Pinpoint the cell where the given text exists, returning its [x, y] midpoint coordinate. 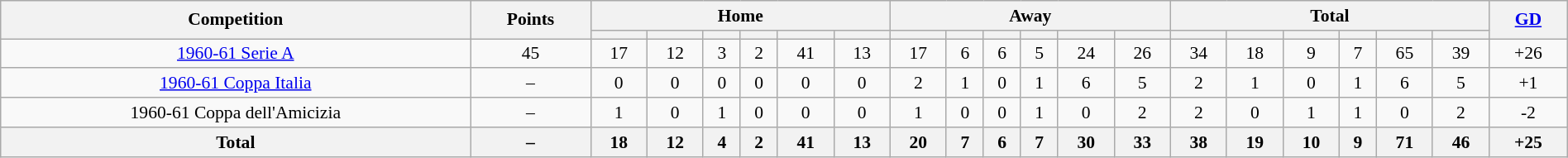
38 [1198, 141]
33 [1142, 141]
Away [1030, 16]
1960-61 Serie A [236, 53]
Points [531, 20]
+25 [1528, 141]
30 [1086, 141]
71 [1404, 141]
1960-61 Coppa dell'Amicizia [236, 113]
-2 [1528, 113]
19 [1255, 141]
26 [1142, 53]
65 [1404, 53]
34 [1198, 53]
Competition [236, 20]
39 [1460, 53]
24 [1086, 53]
+26 [1528, 53]
Home [740, 16]
46 [1460, 141]
20 [918, 141]
1960-61 Coppa Italia [236, 83]
10 [1311, 141]
4 [721, 141]
3 [721, 53]
45 [531, 53]
GD [1528, 20]
+1 [1528, 83]
